Provide the (X, Y) coordinate of the cell's center where the given text is located.  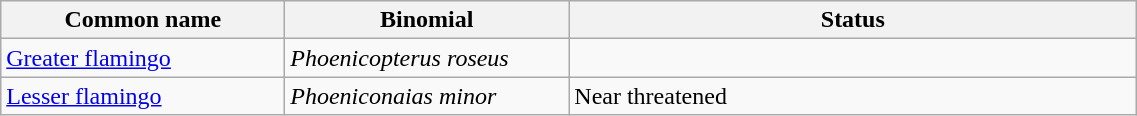
Phoenicopterus roseus (427, 58)
Common name (143, 20)
Binomial (427, 20)
Phoeniconaias minor (427, 96)
Near threatened (853, 96)
Greater flamingo (143, 58)
Lesser flamingo (143, 96)
Status (853, 20)
